From the cell containing the given text, extract its center point as (x, y) coordinate. 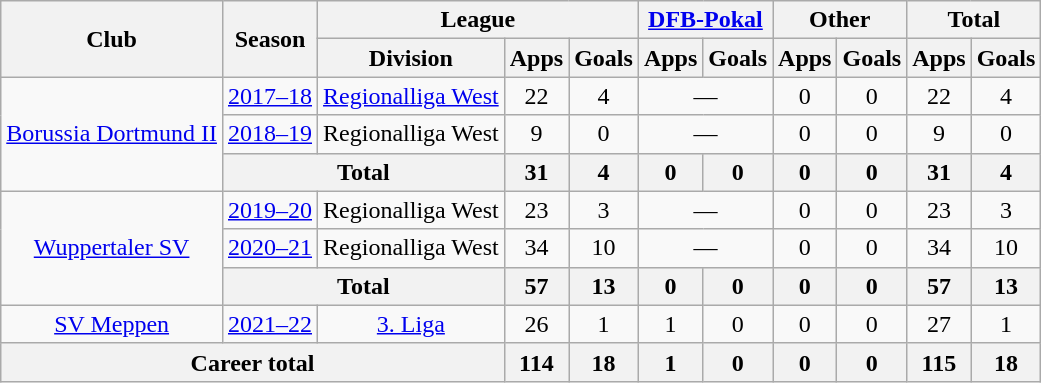
2021–22 (270, 324)
3. Liga (412, 324)
2019–20 (270, 210)
2020–21 (270, 248)
League (478, 20)
DFB-Pokal (705, 20)
Wuppertaler SV (112, 248)
2018–19 (270, 134)
SV Meppen (112, 324)
114 (536, 362)
Club (112, 39)
27 (939, 324)
Borussia Dortmund II (112, 134)
2017–18 (270, 96)
115 (939, 362)
26 (536, 324)
Career total (252, 362)
Division (412, 58)
Season (270, 39)
Other (840, 20)
